From the cell containing the given text, extract its center point as (x, y) coordinate. 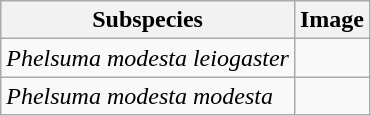
Phelsuma modesta leiogaster (148, 58)
Image (332, 20)
Subspecies (148, 20)
Phelsuma modesta modesta (148, 96)
